Capture the cell that displays the provided text and extract its (x, y) central coordinate. 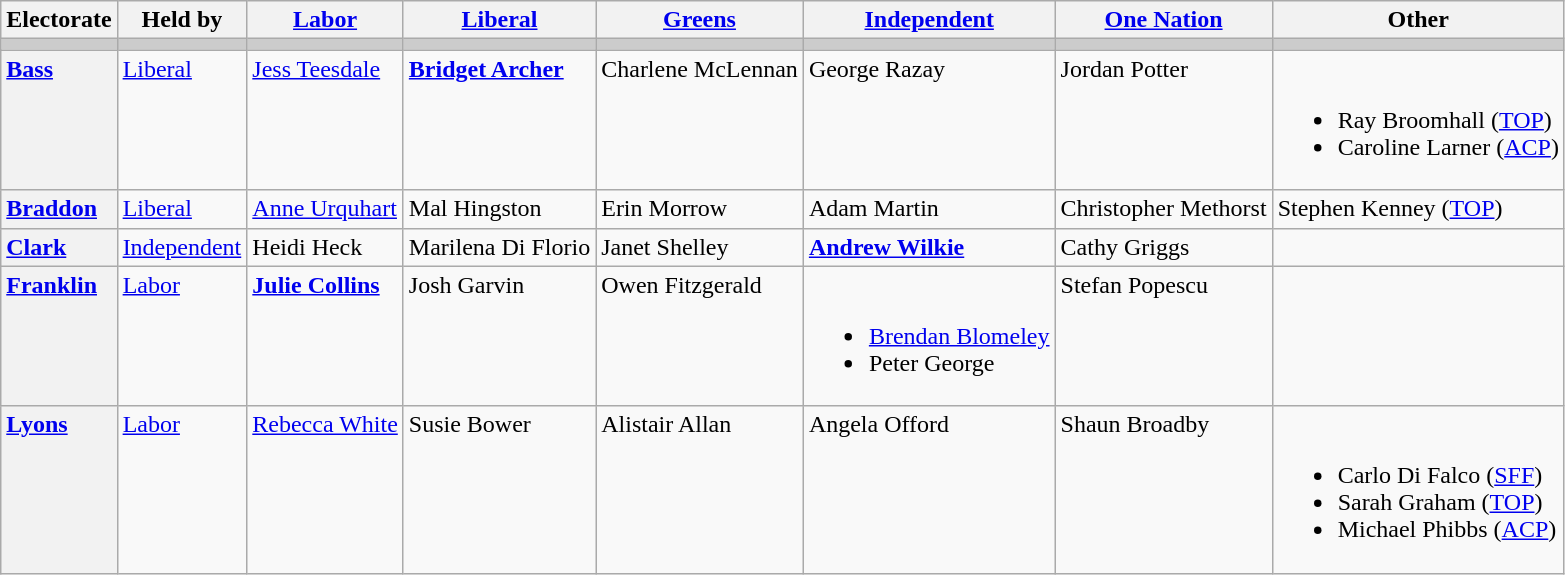
Stephen Kenney (TOP) (1418, 209)
Marilena Di Florio (499, 247)
Cathy Griggs (1164, 247)
Ray Broomhall (TOP)Caroline Larner (ACP) (1418, 120)
Andrew Wilkie (929, 247)
Carlo Di Falco (SFF)Sarah Graham (TOP)Michael Phibbs (ACP) (1418, 490)
Jess Teesdale (326, 120)
Electorate (59, 20)
Heidi Heck (326, 247)
Julie Collins (326, 336)
Held by (182, 20)
Owen Fitzgerald (700, 336)
Bass (59, 120)
Lyons (59, 490)
Susie Bower (499, 490)
Brendan BlomeleyPeter George (929, 336)
Franklin (59, 336)
Christopher Methorst (1164, 209)
Jordan Potter (1164, 120)
Other (1418, 20)
Alistair Allan (700, 490)
Stefan Popescu (1164, 336)
One Nation (1164, 20)
Adam Martin (929, 209)
George Razay (929, 120)
Bridget Archer (499, 120)
Braddon (59, 209)
Janet Shelley (700, 247)
Clark (59, 247)
Charlene McLennan (700, 120)
Angela Offord (929, 490)
Josh Garvin (499, 336)
Rebecca White (326, 490)
Mal Hingston (499, 209)
Shaun Broadby (1164, 490)
Greens (700, 20)
Erin Morrow (700, 209)
Anne Urquhart (326, 209)
